Detect which cell encompasses the target text, then output its (X, Y) center coordinate. 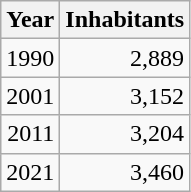
Year (30, 20)
2021 (30, 172)
3,460 (125, 172)
2,889 (125, 58)
3,152 (125, 96)
Inhabitants (125, 20)
2011 (30, 134)
1990 (30, 58)
3,204 (125, 134)
2001 (30, 96)
